Locate the cell with the specified text and output its (X, Y) center coordinate. 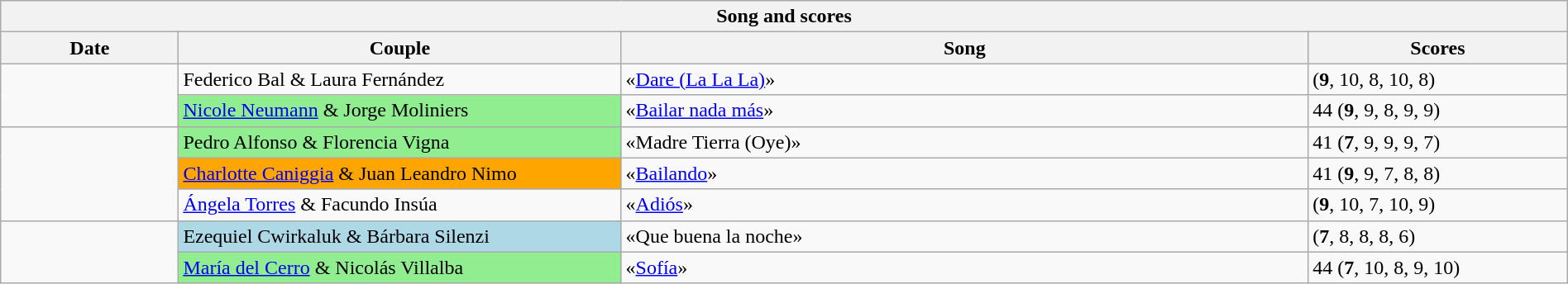
Federico Bal & Laura Fernández (400, 79)
«Madre Tierra (Oye)» (964, 142)
(9, 10, 7, 10, 9) (1438, 205)
41 (7, 9, 9, 9, 7) (1438, 142)
41 (9, 9, 7, 8, 8) (1438, 173)
«Dare (La La La)» (964, 79)
Song (964, 48)
«Sofía» (964, 267)
44 (9, 9, 8, 9, 9) (1438, 111)
«Adiós» (964, 205)
Ezequiel Cwirkaluk & Bárbara Silenzi (400, 236)
Date (89, 48)
Couple (400, 48)
Ángela Torres & Facundo Insúa (400, 205)
44 (7, 10, 8, 9, 10) (1438, 267)
(7, 8, 8, 8, 6) (1438, 236)
Nicole Neumann & Jorge Moliniers (400, 111)
«Que buena la noche» (964, 236)
(9, 10, 8, 10, 8) (1438, 79)
Scores (1438, 48)
«Bailar nada más» (964, 111)
«Bailando» (964, 173)
Song and scores (784, 17)
Charlotte Caniggia & Juan Leandro Nimo (400, 173)
Pedro Alfonso & Florencia Vigna (400, 142)
María del Cerro & Nicolás Villalba (400, 267)
